Find where the given text appears and provide that cell's center as [X, Y] coordinate. 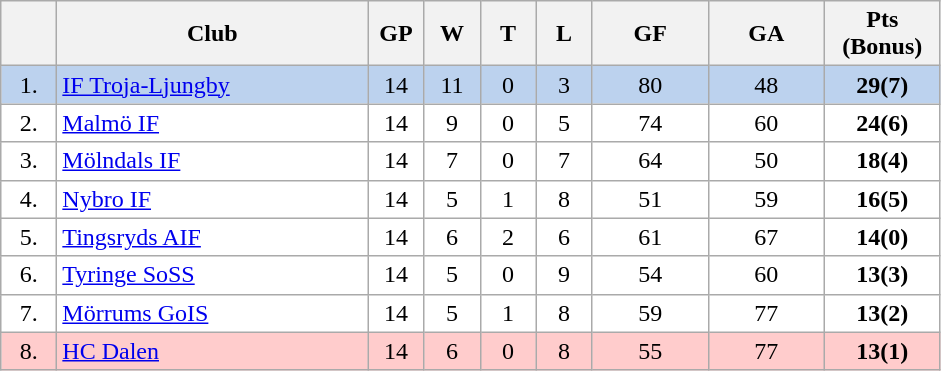
24(6) [882, 123]
48 [766, 85]
Club [212, 34]
Mölndals IF [212, 161]
1. [29, 85]
3. [29, 161]
64 [650, 161]
HC Dalen [212, 351]
Tyringe SoSS [212, 275]
13(3) [882, 275]
T [508, 34]
2 [508, 237]
50 [766, 161]
13(1) [882, 351]
2. [29, 123]
55 [650, 351]
GA [766, 34]
13(2) [882, 313]
6. [29, 275]
80 [650, 85]
51 [650, 199]
16(5) [882, 199]
GF [650, 34]
IF Troja-Ljungby [212, 85]
61 [650, 237]
74 [650, 123]
W [452, 34]
18(4) [882, 161]
8. [29, 351]
GP [396, 34]
7. [29, 313]
11 [452, 85]
Malmö IF [212, 123]
5. [29, 237]
Mörrums GoIS [212, 313]
Nybro IF [212, 199]
14(0) [882, 237]
29(7) [882, 85]
67 [766, 237]
L [564, 34]
54 [650, 275]
4. [29, 199]
Tingsryds AIF [212, 237]
Pts (Bonus) [882, 34]
3 [564, 85]
